Identify which cell holds the provided text, then report its (x, y) central coordinate. 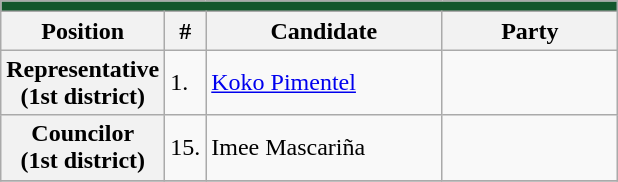
Representative(1st district) (83, 82)
15. (186, 148)
1. (186, 82)
Candidate (324, 31)
Councilor(1st district) (83, 148)
Party (530, 31)
Imee Mascariña (324, 148)
Position (83, 31)
Koko Pimentel (324, 82)
# (186, 31)
